Output the [x, y] coordinate of the center of the cell containing the given text.  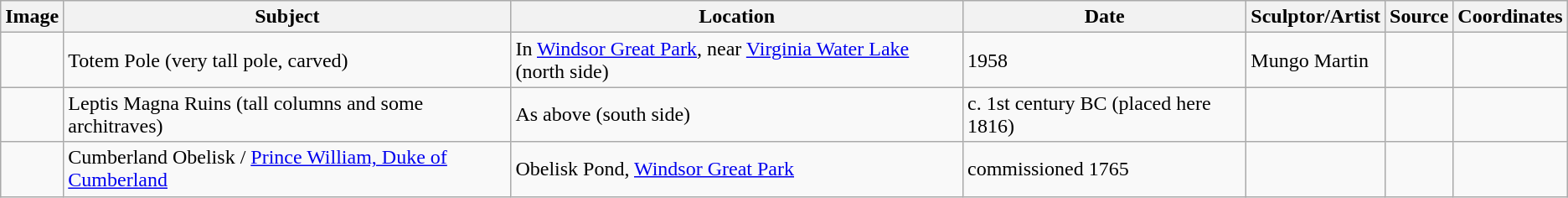
1958 [1104, 60]
Sculptor/Artist [1316, 17]
Image [32, 17]
Cumberland Obelisk / Prince William, Duke of Cumberland [287, 169]
As above (south side) [737, 114]
Leptis Magna Ruins (tall columns and some architraves) [287, 114]
Coordinates [1510, 17]
Location [737, 17]
Subject [287, 17]
c. 1st century BC (placed here 1816) [1104, 114]
Mungo Martin [1316, 60]
commissioned 1765 [1104, 169]
Obelisk Pond, Windsor Great Park [737, 169]
Totem Pole (very tall pole, carved) [287, 60]
In Windsor Great Park, near Virginia Water Lake (north side) [737, 60]
Source [1419, 17]
Date [1104, 17]
